Capture the cell that displays the provided text and extract its (x, y) central coordinate. 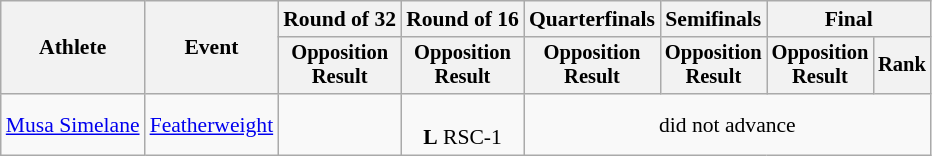
Round of 16 (462, 19)
Final (849, 19)
Featherweight (212, 124)
Quarterfinals (592, 19)
did not advance (728, 124)
Event (212, 48)
Round of 32 (340, 19)
L RSC-1 (462, 124)
Musa Simelane (73, 124)
Semifinals (714, 19)
Rank (902, 66)
Athlete (73, 48)
